Capture the cell that displays the provided text and extract its [X, Y] central coordinate. 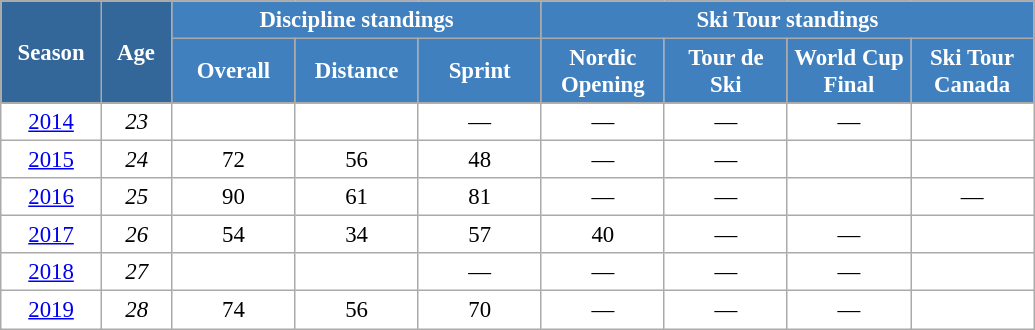
72 [234, 160]
26 [136, 235]
Age [136, 52]
Ski Tour standings [787, 20]
Distance [356, 72]
Tour deSki [726, 72]
23 [136, 122]
34 [356, 235]
World CupFinal [848, 72]
Season [52, 52]
2019 [52, 310]
Ski TourCanada [972, 72]
2015 [52, 160]
Discipline standings [356, 20]
2018 [52, 273]
2014 [52, 122]
2016 [52, 197]
61 [356, 197]
24 [136, 160]
Overall [234, 72]
25 [136, 197]
54 [234, 235]
2017 [52, 235]
74 [234, 310]
27 [136, 273]
70 [480, 310]
NordicOpening [602, 72]
28 [136, 310]
48 [480, 160]
90 [234, 197]
40 [602, 235]
81 [480, 197]
57 [480, 235]
Sprint [480, 72]
